For the text-containing cell, return its midpoint in [X, Y] coordinate format. 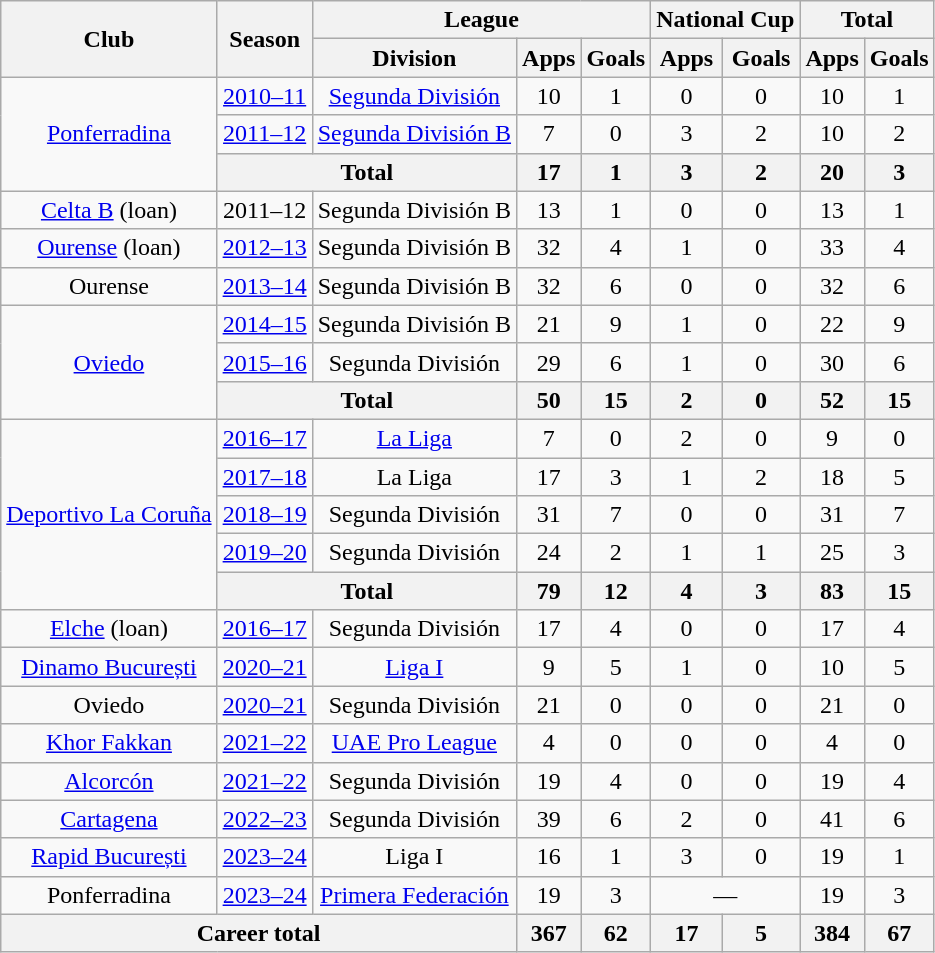
— [726, 895]
22 [832, 324]
Deportivo La Coruña [109, 514]
2017–18 [264, 477]
16 [549, 857]
Celta B (loan) [109, 210]
62 [616, 933]
Club [109, 39]
384 [832, 933]
367 [549, 933]
2013–14 [264, 286]
2010–11 [264, 96]
41 [832, 819]
33 [832, 248]
50 [549, 400]
20 [832, 172]
National Cup [726, 20]
30 [832, 362]
Career total [259, 933]
52 [832, 400]
18 [832, 477]
League [482, 20]
2015–16 [264, 362]
Ourense (loan) [109, 248]
Division [414, 58]
12 [616, 591]
Khor Fakkan [109, 743]
Dinamo București [109, 667]
Rapid București [109, 857]
2014–15 [264, 324]
Cartagena [109, 819]
67 [899, 933]
2012–13 [264, 248]
24 [549, 553]
Elche (loan) [109, 629]
Ourense [109, 286]
2019–20 [264, 553]
Season [264, 39]
79 [549, 591]
83 [832, 591]
2018–19 [264, 515]
29 [549, 362]
39 [549, 819]
Alcorcón [109, 781]
Primera Federación [414, 895]
UAE Pro League [414, 743]
2022–23 [264, 819]
25 [832, 553]
